Scan for the cell matching the given text and deliver its [x, y] coordinate at center. 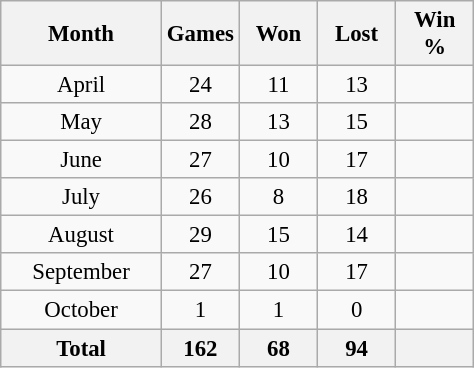
11 [278, 85]
October [82, 310]
June [82, 160]
28 [200, 122]
8 [278, 197]
May [82, 122]
24 [200, 85]
August [82, 235]
94 [357, 348]
29 [200, 235]
14 [357, 235]
162 [200, 348]
0 [357, 310]
Month [82, 34]
Games [200, 34]
Win % [435, 34]
68 [278, 348]
April [82, 85]
July [82, 197]
26 [200, 197]
Total [82, 348]
Won [278, 34]
18 [357, 197]
Lost [357, 34]
September [82, 273]
